Provide the [x, y] coordinate of the cell's center where the given text is located.  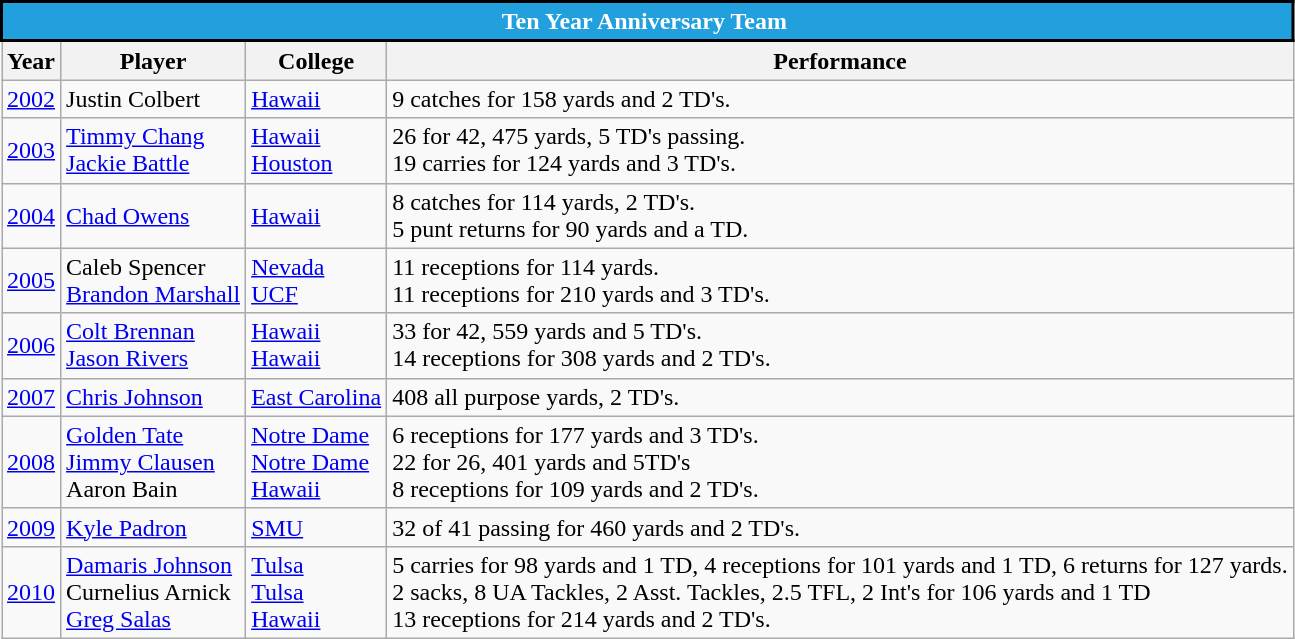
College [316, 60]
408 all purpose yards, 2 TD's. [840, 397]
2004 [32, 216]
9 catches for 158 yards and 2 TD's. [840, 99]
Justin Colbert [154, 99]
11 receptions for 114 yards.11 receptions for 210 yards and 3 TD's. [840, 280]
Ten Year Anniversary Team [648, 22]
Timmy Chang Jackie Battle [154, 150]
Year [32, 60]
East Carolina [316, 397]
8 catches for 114 yards, 2 TD's.5 punt returns for 90 yards and a TD. [840, 216]
NevadaUCF [316, 280]
SMU [316, 527]
2003 [32, 150]
2006 [32, 346]
26 for 42, 475 yards, 5 TD's passing.19 carries for 124 yards and 3 TD's. [840, 150]
2008 [32, 462]
Golden TateJimmy ClausenAaron Bain [154, 462]
2009 [32, 527]
Chris Johnson [154, 397]
2002 [32, 99]
HawaiiHawaii [316, 346]
Caleb SpencerBrandon Marshall [154, 280]
Performance [840, 60]
Notre DameNotre DameHawaii [316, 462]
6 receptions for 177 yards and 3 TD's.22 for 26, 401 yards and 5TD's8 receptions for 109 yards and 2 TD's. [840, 462]
32 of 41 passing for 460 yards and 2 TD's. [840, 527]
Chad Owens [154, 216]
Damaris JohnsonCurnelius ArnickGreg Salas [154, 592]
TulsaTulsaHawaii [316, 592]
HawaiiHouston [316, 150]
Kyle Padron [154, 527]
2007 [32, 397]
Colt BrennanJason Rivers [154, 346]
2010 [32, 592]
33 for 42, 559 yards and 5 TD's.14 receptions for 308 yards and 2 TD's. [840, 346]
2005 [32, 280]
Player [154, 60]
